Return the (x, y) coordinate for the center point of the cell that contains the specified text.  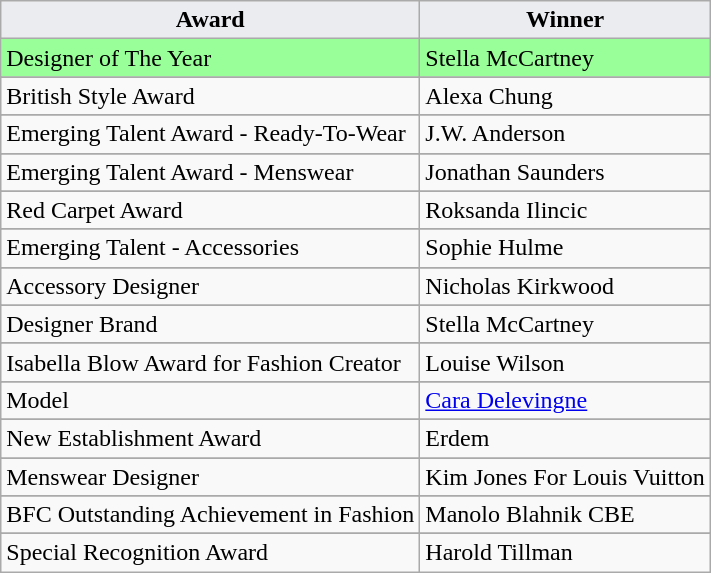
Sophie Hulme (566, 248)
Emerging Talent - Accessories (210, 248)
Louise Wilson (566, 362)
Isabella Blow Award for Fashion Creator (210, 362)
Model (210, 400)
Designer of The Year (210, 58)
New Establishment Award (210, 438)
Nicholas Kirkwood (566, 286)
Jonathan Saunders (566, 172)
Emerging Talent Award - Ready-To-Wear (210, 134)
J.W. Anderson (566, 134)
Roksanda Ilincic (566, 210)
Cara Delevingne (566, 400)
Winner (566, 20)
British Style Award (210, 96)
Emerging Talent Award - Menswear (210, 172)
Harold Tillman (566, 553)
Menswear Designer (210, 477)
Erdem (566, 438)
Red Carpet Award (210, 210)
Award (210, 20)
Accessory Designer (210, 286)
Alexa Chung (566, 96)
Special Recognition Award (210, 553)
Manolo Blahnik CBE (566, 515)
BFC Outstanding Achievement in Fashion (210, 515)
Designer Brand (210, 324)
Kim Jones For Louis Vuitton (566, 477)
